Provide the [x, y] coordinate of the cell's center where the given text is located.  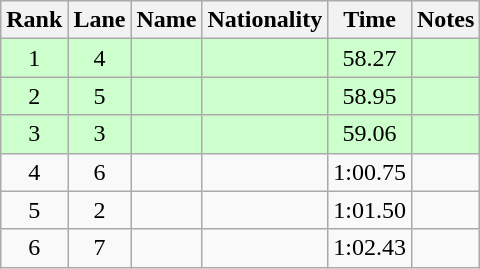
59.06 [370, 134]
Nationality [265, 20]
Name [166, 20]
1:01.50 [370, 210]
Time [370, 20]
1:02.43 [370, 248]
58.27 [370, 58]
1:00.75 [370, 172]
58.95 [370, 96]
Rank [34, 20]
7 [100, 248]
Notes [445, 20]
1 [34, 58]
Lane [100, 20]
